Locate the cell with the specified text and output its (x, y) center coordinate. 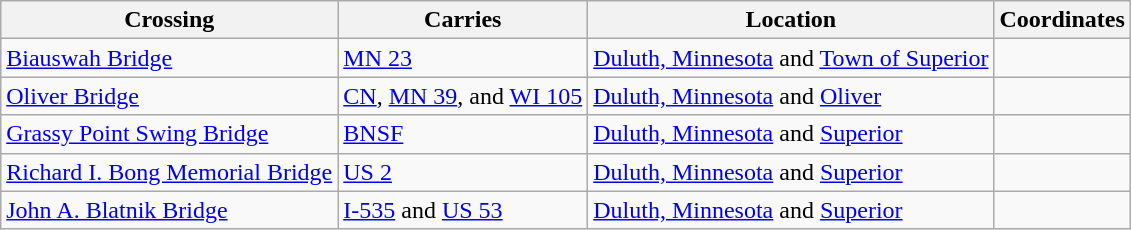
Richard I. Bong Memorial Bridge (170, 172)
John A. Blatnik Bridge (170, 210)
I-535 and US 53 (463, 210)
Biauswah Bridge (170, 58)
Location (791, 20)
Grassy Point Swing Bridge (170, 134)
US 2 (463, 172)
CN, MN 39, and WI 105 (463, 96)
Carries (463, 20)
Oliver Bridge (170, 96)
Duluth, Minnesota and Town of Superior (791, 58)
Coordinates (1062, 20)
Duluth, Minnesota and Oliver (791, 96)
MN 23 (463, 58)
Crossing (170, 20)
BNSF (463, 134)
